Output the [x, y] coordinate of the center of the cell containing the given text.  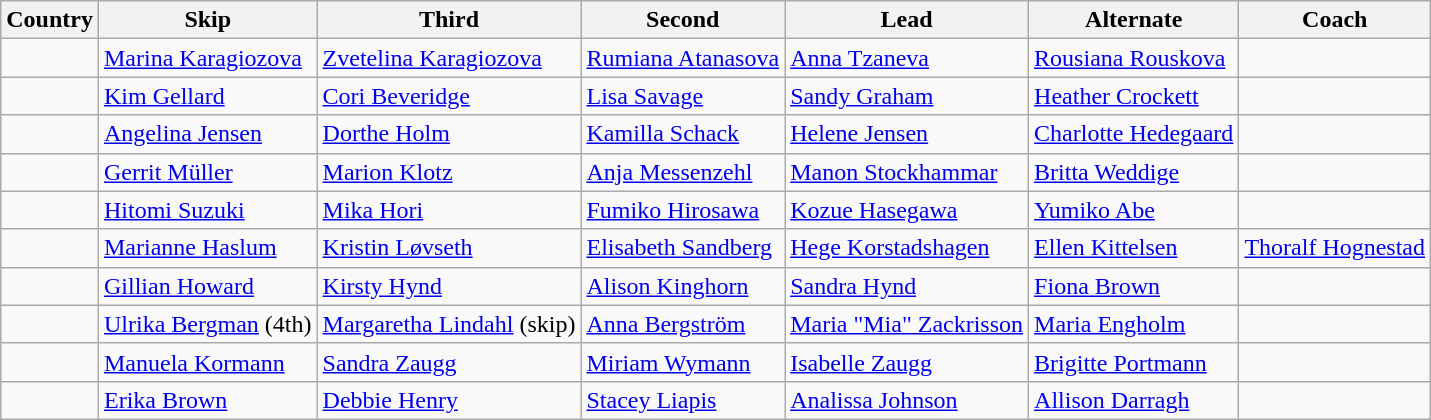
Anna Tzaneva [907, 58]
Allison Darragh [1134, 400]
Stacey Liapis [683, 400]
Anna Bergström [683, 324]
Helene Jensen [907, 134]
Fumiko Hirosawa [683, 210]
Manuela Kormann [208, 362]
Kirsty Hynd [449, 286]
Manon Stockhammar [907, 172]
Isabelle Zaugg [907, 362]
Angelina Jensen [208, 134]
Heather Crockett [1134, 96]
Anja Messenzehl [683, 172]
Margaretha Lindahl (skip) [449, 324]
Lead [907, 20]
Maria "Mia" Zackrisson [907, 324]
Sandra Zaugg [449, 362]
Marianne Haslum [208, 248]
Kim Gellard [208, 96]
Debbie Henry [449, 400]
Britta Weddige [1134, 172]
Sandy Graham [907, 96]
Elisabeth Sandberg [683, 248]
Dorthe Holm [449, 134]
Mika Hori [449, 210]
Analissa Johnson [907, 400]
Charlotte Hedegaard [1134, 134]
Gerrit Müller [208, 172]
Brigitte Portmann [1134, 362]
Skip [208, 20]
Rumiana Atanasova [683, 58]
Zvetelina Karagiozova [449, 58]
Cori Beveridge [449, 96]
Coach [1335, 20]
Alternate [1134, 20]
Kamilla Schack [683, 134]
Third [449, 20]
Ellen Kittelsen [1134, 248]
Marina Karagiozova [208, 58]
Ulrika Bergman (4th) [208, 324]
Marion Klotz [449, 172]
Sandra Hynd [907, 286]
Miriam Wymann [683, 362]
Erika Brown [208, 400]
Maria Engholm [1134, 324]
Gillian Howard [208, 286]
Hitomi Suzuki [208, 210]
Alison Kinghorn [683, 286]
Rousiana Rouskova [1134, 58]
Country [50, 20]
Kozue Hasegawa [907, 210]
Hege Korstadshagen [907, 248]
Thoralf Hognestad [1335, 248]
Yumiko Abe [1134, 210]
Fiona Brown [1134, 286]
Lisa Savage [683, 96]
Second [683, 20]
Kristin Løvseth [449, 248]
